Determine the (X, Y) coordinate at the center of the cell enclosing the given text.  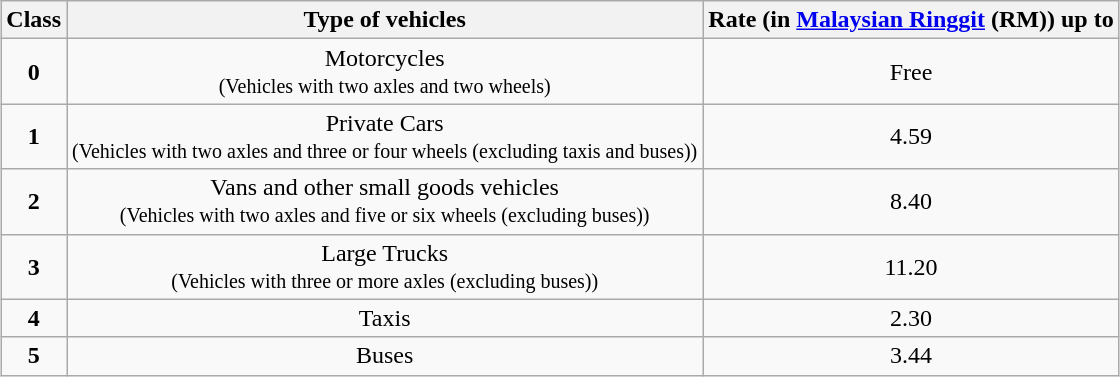
Taxis (385, 318)
4.59 (911, 136)
5 (34, 356)
11.20 (911, 266)
4 (34, 318)
Type of vehicles (385, 20)
Class (34, 20)
1 (34, 136)
Rate (in Malaysian Ringgit (RM)) up to (911, 20)
Large Trucks(Vehicles with three or more axles (excluding buses)) (385, 266)
0 (34, 72)
8.40 (911, 202)
2.30 (911, 318)
Free (911, 72)
Vans and other small goods vehicles(Vehicles with two axles and five or six wheels (excluding buses)) (385, 202)
Motorcycles(Vehicles with two axles and two wheels) (385, 72)
Buses (385, 356)
2 (34, 202)
3 (34, 266)
Private Cars(Vehicles with two axles and three or four wheels (excluding taxis and buses)) (385, 136)
3.44 (911, 356)
